For the text-containing cell, return its midpoint in [x, y] coordinate format. 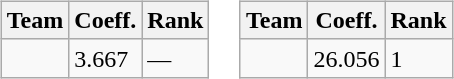
3.667 [106, 58]
26.056 [346, 58]
— [176, 58]
1 [418, 58]
